From the cell containing the given text, extract its center point as [x, y] coordinate. 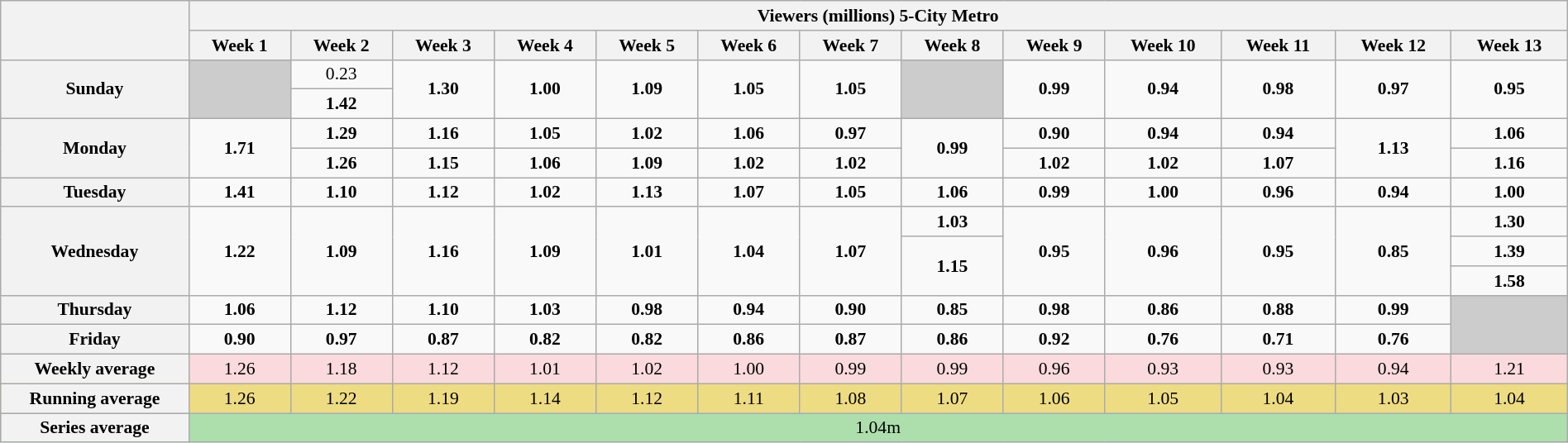
1.04m [878, 428]
Week 11 [1278, 45]
1.18 [341, 369]
Week 1 [240, 45]
Week 9 [1054, 45]
Series average [94, 428]
1.14 [544, 398]
Week 5 [647, 45]
Week 3 [443, 45]
0.71 [1278, 340]
1.08 [850, 398]
Running average [94, 398]
1.11 [749, 398]
Week 2 [341, 45]
1.71 [240, 149]
0.92 [1054, 340]
Week 12 [1394, 45]
Friday [94, 340]
Viewers (millions) 5-City Metro [878, 16]
Monday [94, 149]
1.21 [1509, 369]
Wednesday [94, 251]
0.23 [341, 74]
Week 8 [953, 45]
1.41 [240, 193]
Week 6 [749, 45]
Week 4 [544, 45]
1.58 [1509, 281]
Tuesday [94, 193]
Week 7 [850, 45]
Week 13 [1509, 45]
1.42 [341, 104]
1.39 [1509, 251]
Week 10 [1163, 45]
Thursday [94, 310]
0.88 [1278, 310]
Sunday [94, 89]
1.19 [443, 398]
Weekly average [94, 369]
1.29 [341, 134]
